From the cell containing the given text, extract its center point as [X, Y] coordinate. 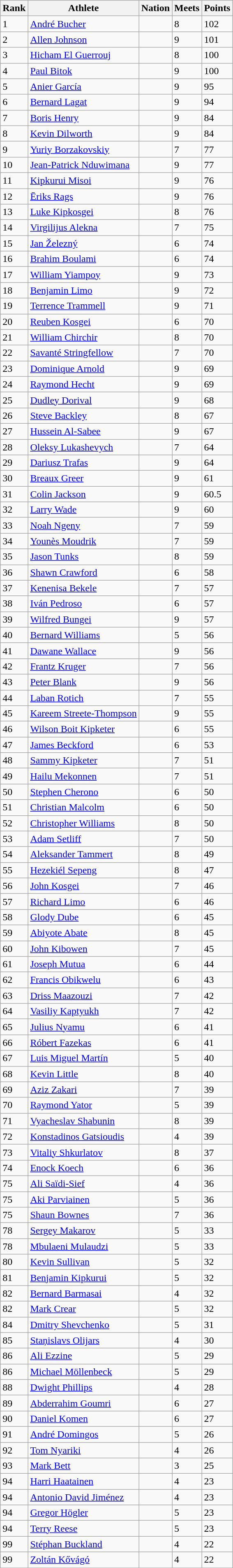
Boris Henry [83, 118]
Ali Saïdi-Sief [83, 1183]
Jason Tunks [83, 557]
Colin Jackson [83, 494]
Steve Backley [83, 415]
Dominique Arnold [83, 369]
Frantz Kruger [83, 666]
Harri Haatainen [83, 1482]
Gregor Högler [83, 1513]
Shawn Crawford [83, 572]
18 [14, 290]
Shaun Bownes [83, 1215]
Julius Nyamu [83, 1027]
Adam Setliff [83, 839]
Younès Moudrik [83, 541]
Tom Nyariki [83, 1450]
Kevin Sullivan [83, 1262]
Laban Rotich [83, 698]
14 [14, 228]
Stéphan Buckland [83, 1544]
Peter Blank [83, 682]
Bernard Lagat [83, 102]
Oleksy Lukashevych [83, 447]
Bernard Williams [83, 635]
52 [14, 823]
Mark Bett [83, 1466]
Hezekiél Sepeng [83, 870]
Hailu Mekonnen [83, 776]
Hicham El Guerrouj [83, 55]
Christian Malcolm [83, 807]
21 [14, 337]
12 [14, 196]
Antonio David Jiménez [83, 1497]
Savanté Stringfellow [83, 353]
85 [14, 1340]
Abiyote Abate [83, 933]
62 [14, 980]
90 [14, 1419]
William Chirchir [83, 337]
Vitaliy Shkurlatov [83, 1152]
Kareem Streete-Thompson [83, 714]
19 [14, 306]
Terrence Trammell [83, 306]
Larry Wade [83, 510]
80 [14, 1262]
92 [14, 1450]
Meets [187, 8]
81 [14, 1278]
Joseph Mutua [83, 964]
10 [14, 165]
Points [217, 8]
Kevin Dilworth [83, 133]
Nation [155, 8]
Vasiliy Kaptyukh [83, 1011]
William Yiampoy [83, 275]
Driss Maazouzi [83, 996]
John Kibowen [83, 948]
Paul Bitok [83, 71]
93 [14, 1466]
91 [14, 1434]
John Kosgei [83, 886]
Yuriy Borzakovskiy [83, 149]
Dmitry Shevchenko [83, 1325]
Luke Kipkosgei [83, 212]
17 [14, 275]
88 [14, 1387]
Raymond Hecht [83, 384]
Dudley Dorival [83, 400]
11 [14, 180]
Abderrahim Goumri [83, 1403]
20 [14, 322]
Vyacheslav Shabunin [83, 1121]
Aki Parviainen [83, 1199]
Wilson Boit Kipketer [83, 729]
Iván Pedroso [83, 604]
54 [14, 854]
Ēriks Rags [83, 196]
Daniel Komen [83, 1419]
Dwight Phillips [83, 1387]
Richard Limo [83, 901]
24 [14, 384]
Mbulaeni Mulaudzi [83, 1246]
Benjamin Kipkurui [83, 1278]
Athlete [83, 8]
Glody Dube [83, 917]
Anier García [83, 86]
89 [14, 1403]
Bernard Barmasai [83, 1293]
Kipkurui Misoi [83, 180]
15 [14, 243]
André Bucher [83, 24]
Kenenisa Bekele [83, 588]
Dariusz Trafas [83, 463]
Aziz Zakari [83, 1090]
Brahim Boulami [83, 259]
Konstadinos Gatsioudis [83, 1136]
Benjamin Limo [83, 290]
65 [14, 1027]
Noah Ngeny [83, 525]
Sammy Kipketer [83, 761]
Terry Reese [83, 1528]
Sergey Makarov [83, 1231]
Christopher Williams [83, 823]
60.5 [217, 494]
Michael Möllenbeck [83, 1372]
Staņislavs Olijars [83, 1340]
Aleksander Tammert [83, 854]
Stephen Cherono [83, 792]
Ali Ezzine [83, 1356]
James Beckford [83, 745]
35 [14, 557]
Rank [14, 8]
Raymond Yator [83, 1105]
63 [14, 996]
Breaux Greer [83, 478]
Francis Obikwelu [83, 980]
Enock Koech [83, 1168]
Virgilijus Alekna [83, 228]
Róbert Fazekas [83, 1043]
13 [14, 212]
Jean-Patrick Nduwimana [83, 165]
Wilfred Bungei [83, 619]
Hussein Al-Sabee [83, 431]
95 [217, 86]
34 [14, 541]
Allen Johnson [83, 40]
38 [14, 604]
Zoltán Kővágó [83, 1560]
16 [14, 259]
Reuben Kosgei [83, 322]
48 [14, 761]
Dawane Wallace [83, 651]
Kevin Little [83, 1074]
2 [14, 40]
Luis Miguel Martín [83, 1058]
André Domingos [83, 1434]
66 [14, 1043]
Jan Železný [83, 243]
1 [14, 24]
Mark Crear [83, 1309]
102 [217, 24]
101 [217, 40]
